From the cell containing the given text, extract its center point as [x, y] coordinate. 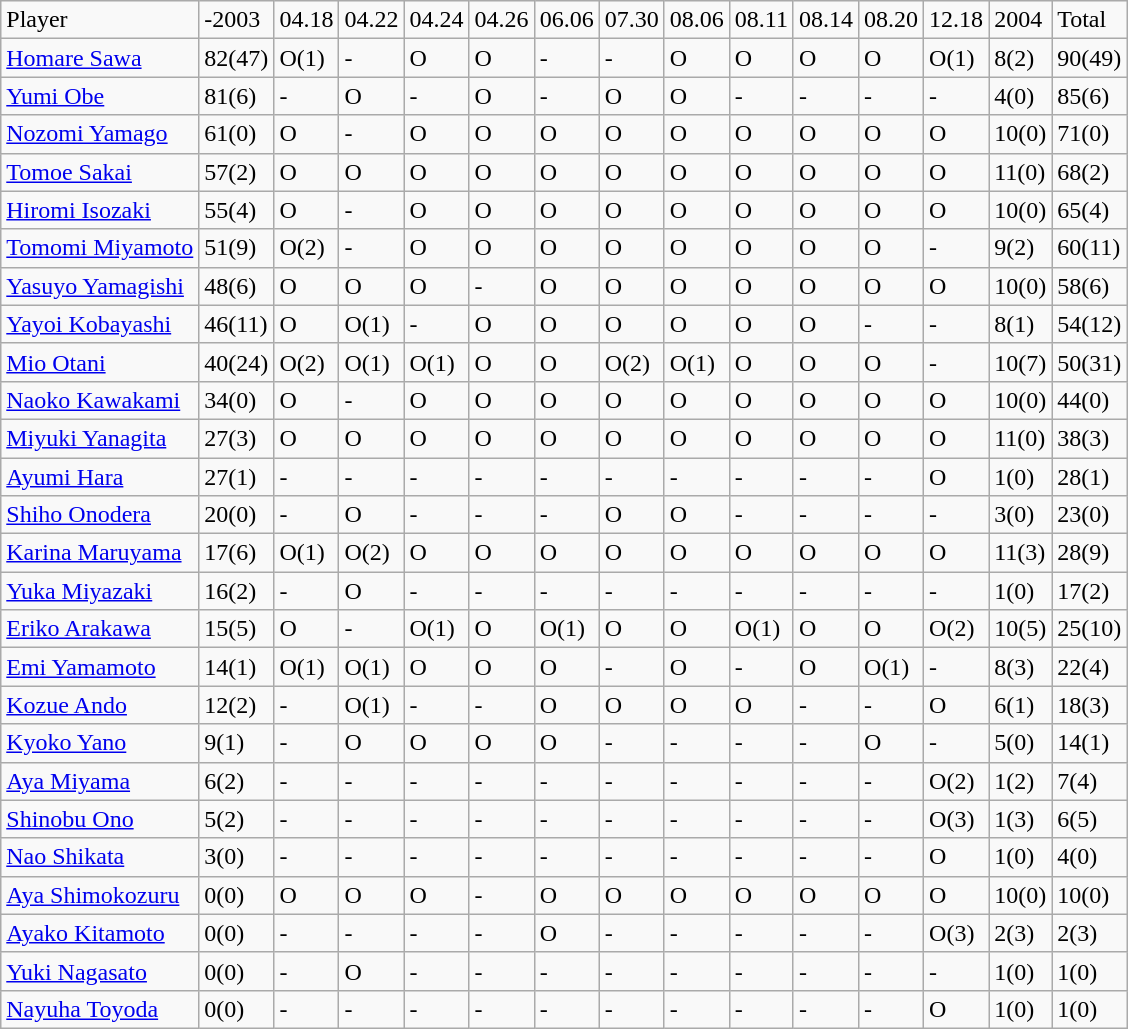
6(5) [1090, 819]
23(0) [1090, 515]
Kozue Ando [100, 705]
Eriko Arakawa [100, 629]
Aya Shimokozuru [100, 895]
58(6) [1090, 286]
48(6) [236, 286]
Ayumi Hara [100, 477]
85(6) [1090, 96]
81(6) [236, 96]
Yuka Miyazaki [100, 591]
17(2) [1090, 591]
28(1) [1090, 477]
51(9) [236, 248]
27(3) [236, 438]
Mio Otani [100, 362]
Karina Maruyama [100, 553]
71(0) [1090, 134]
Miyuki Yanagita [100, 438]
8(3) [1020, 667]
12(2) [236, 705]
1(3) [1020, 819]
Player [100, 20]
57(2) [236, 172]
08.14 [826, 20]
25(10) [1090, 629]
38(3) [1090, 438]
5(0) [1020, 743]
8(1) [1020, 324]
44(0) [1090, 400]
Nozomi Yamago [100, 134]
10(7) [1020, 362]
16(2) [236, 591]
Tomomi Miyamoto [100, 248]
7(4) [1090, 781]
12.18 [956, 20]
06.06 [566, 20]
46(11) [236, 324]
6(1) [1020, 705]
04.26 [502, 20]
6(2) [236, 781]
Total [1090, 20]
-2003 [236, 20]
Kyoko Yano [100, 743]
65(4) [1090, 210]
61(0) [236, 134]
Yumi Obe [100, 96]
Yuki Nagasato [100, 971]
Nao Shikata [100, 857]
08.11 [761, 20]
40(24) [236, 362]
68(2) [1090, 172]
5(2) [236, 819]
20(0) [236, 515]
Tomoe Sakai [100, 172]
04.18 [306, 20]
60(11) [1090, 248]
Nayuha Toyoda [100, 1009]
04.22 [372, 20]
34(0) [236, 400]
11(3) [1020, 553]
08.06 [696, 20]
50(31) [1090, 362]
22(4) [1090, 667]
Shinobu Ono [100, 819]
Yayoi Kobayashi [100, 324]
Hiromi Isozaki [100, 210]
2004 [1020, 20]
54(12) [1090, 324]
Shiho Onodera [100, 515]
Homare Sawa [100, 58]
82(47) [236, 58]
Emi Yamamoto [100, 667]
9(2) [1020, 248]
17(6) [236, 553]
55(4) [236, 210]
Ayako Kitamoto [100, 933]
1(2) [1020, 781]
8(2) [1020, 58]
04.24 [436, 20]
27(1) [236, 477]
90(49) [1090, 58]
07.30 [632, 20]
Naoko Kawakami [100, 400]
10(5) [1020, 629]
Aya Miyama [100, 781]
Yasuyo Yamagishi [100, 286]
18(3) [1090, 705]
9(1) [236, 743]
08.20 [892, 20]
15(5) [236, 629]
28(9) [1090, 553]
